Extract the (X, Y) coordinate from the center of the cell holding the provided text.  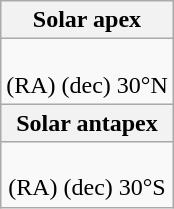
Solar apex (88, 20)
(RA) (dec) 30°S (88, 174)
Solar antapex (88, 123)
(RA) (dec) 30°N (88, 72)
